Find where the given text appears and provide that cell's center as [x, y] coordinate. 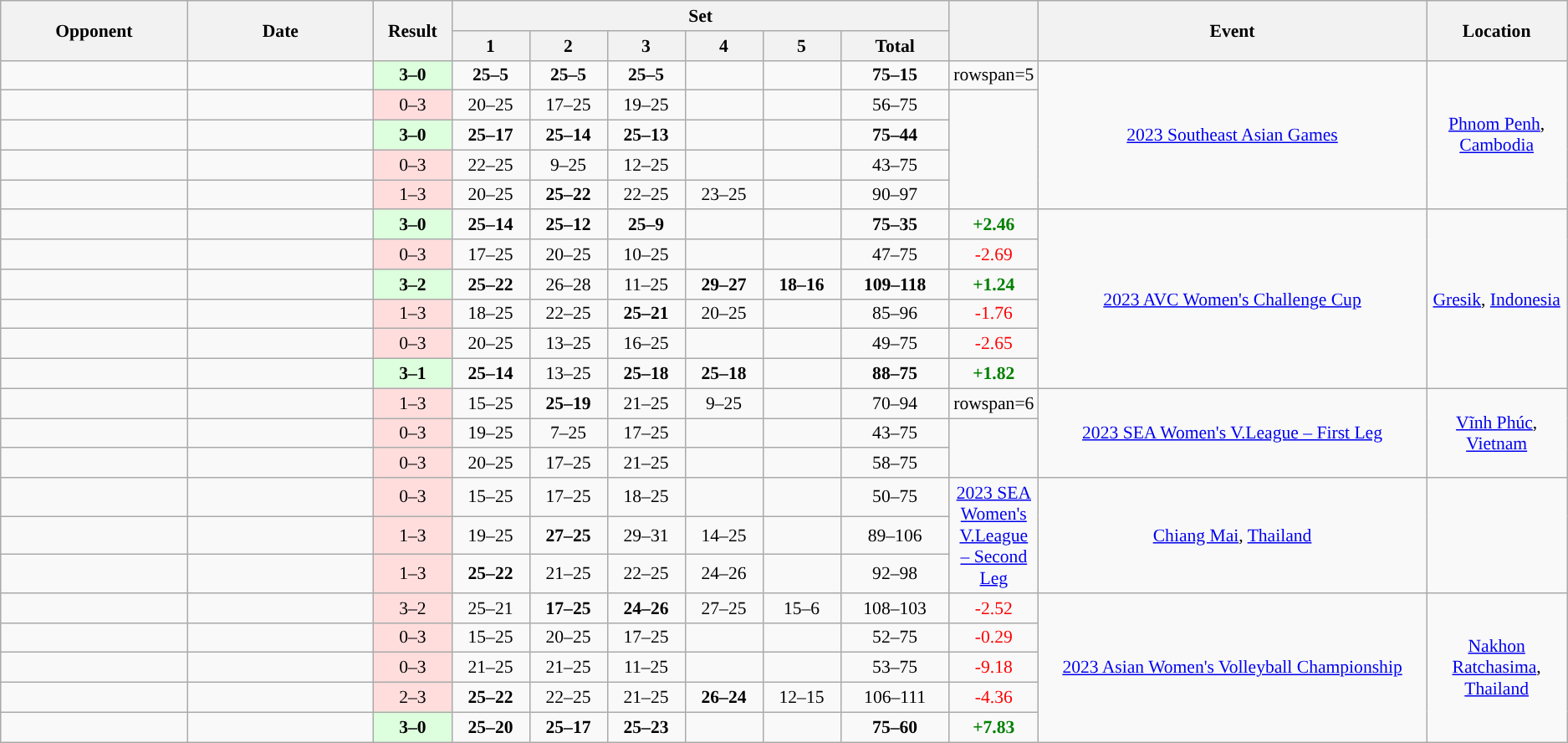
-4.36 [993, 698]
53–75 [895, 668]
2 [569, 46]
Phnom Penh, Cambodia [1497, 135]
Chiang Mai, Thailand [1232, 535]
rowspan=5 [993, 75]
90–97 [895, 195]
+1.82 [993, 374]
23–25 [724, 195]
14–25 [724, 535]
2023 AVC Women's Challenge Cup [1232, 300]
Vĩnh Phúc, Vietnam [1497, 433]
15–6 [801, 608]
70–94 [895, 403]
58–75 [895, 464]
+2.46 [993, 225]
-0.29 [993, 638]
rowspan=6 [993, 403]
92–98 [895, 574]
109–118 [895, 284]
1 [490, 46]
89–106 [895, 535]
2023 Asian Women's Volleyball Championship [1232, 668]
25–20 [490, 727]
Opponent [94, 30]
7–25 [569, 433]
12–15 [801, 698]
49–75 [895, 344]
29–31 [646, 535]
2023 SEA Women's V.League – First Leg [1232, 433]
26–24 [724, 698]
Total [895, 46]
75–15 [895, 75]
-2.52 [993, 608]
Location [1497, 30]
-2.65 [993, 344]
18–16 [801, 284]
108–103 [895, 608]
47–75 [895, 254]
75–35 [895, 225]
4 [724, 46]
3 [646, 46]
3–1 [413, 374]
5 [801, 46]
Result [413, 30]
Date [281, 30]
12–25 [646, 165]
85–96 [895, 314]
25–23 [646, 727]
Set [701, 16]
52–75 [895, 638]
2023 SEA Women's V.League – Second Leg [993, 535]
Gresik, Indonesia [1497, 300]
106–111 [895, 698]
25–13 [646, 136]
25–9 [646, 225]
2–3 [413, 698]
25–19 [569, 403]
25–12 [569, 225]
+1.24 [993, 284]
-1.76 [993, 314]
10–25 [646, 254]
Nakhon Ratchasima, Thailand [1497, 668]
50–75 [895, 497]
75–44 [895, 136]
88–75 [895, 374]
75–60 [895, 727]
-9.18 [993, 668]
26–28 [569, 284]
16–25 [646, 344]
29–27 [724, 284]
+7.83 [993, 727]
Event [1232, 30]
-2.69 [993, 254]
2023 Southeast Asian Games [1232, 135]
56–75 [895, 105]
